Detect which cell encompasses the target text, then output its [x, y] center coordinate. 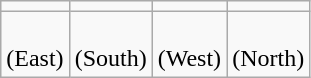
(East) [35, 44]
(South) [110, 44]
(West) [189, 44]
(North) [268, 44]
